Locate the cell with the specified text and output its [x, y] center coordinate. 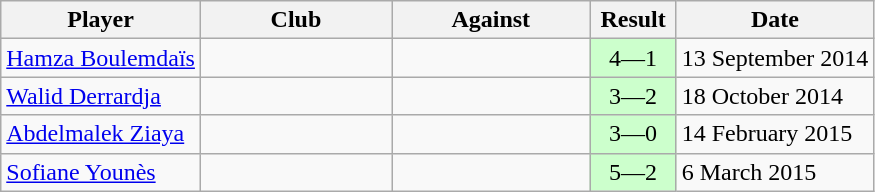
Club [296, 20]
4—1 [633, 58]
Player [101, 20]
3—2 [633, 96]
Walid Derrardja [101, 96]
Date [775, 20]
14 February 2015 [775, 134]
Hamza Boulemdaïs [101, 58]
6 March 2015 [775, 172]
18 October 2014 [775, 96]
5—2 [633, 172]
Sofiane Younès [101, 172]
Against [492, 20]
3—0 [633, 134]
13 September 2014 [775, 58]
Result [633, 20]
Abdelmalek Ziaya [101, 134]
